Capture the cell that displays the provided text and extract its (x, y) central coordinate. 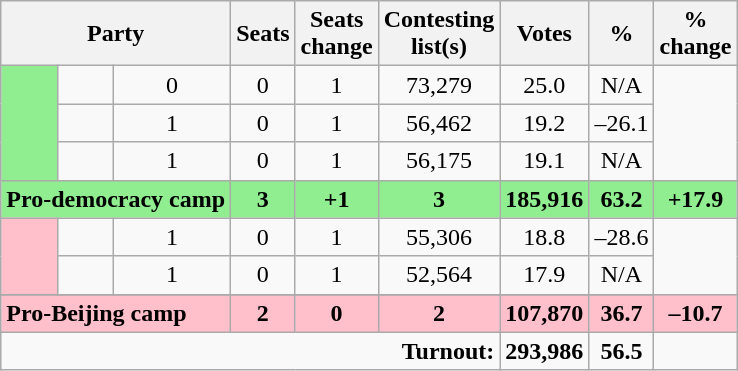
Party (116, 34)
Contestinglist(s) (439, 34)
56.5 (622, 351)
25.0 (544, 85)
Votes (544, 34)
73,279 (439, 85)
Seats (263, 34)
293,986 (544, 351)
+17.9 (696, 199)
+1 (336, 199)
63.2 (622, 199)
Seatschange (336, 34)
36.7 (622, 313)
56,462 (439, 123)
Pro-democracy camp (116, 199)
185,916 (544, 199)
107,870 (544, 313)
Pro-Beijing camp (116, 313)
–26.1 (622, 123)
56,175 (439, 161)
18.8 (544, 237)
19.1 (544, 161)
%change (696, 34)
% (622, 34)
–10.7 (696, 313)
55,306 (439, 237)
52,564 (439, 275)
Turnout: (250, 351)
19.2 (544, 123)
17.9 (544, 275)
–28.6 (622, 237)
